Locate the cell with the specified text and output its (X, Y) center coordinate. 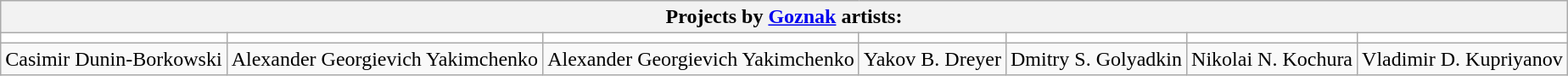
Nikolai N. Kochura (1273, 59)
Projects by Goznak artists: (784, 17)
Yakov B. Dreyer (932, 59)
Casimir Dunin-Borkowski (114, 59)
Vladimir D. Kupriyanov (1463, 59)
Dmitry S. Golyadkin (1096, 59)
